From the cell containing the given text, extract its center point as [X, Y] coordinate. 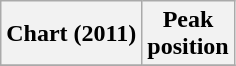
Chart (2011) [72, 34]
Peakposition [188, 34]
